Capture the cell that displays the provided text and extract its [X, Y] central coordinate. 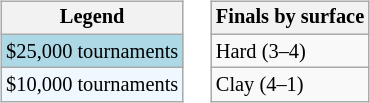
Clay (4–1) [290, 85]
$25,000 tournaments [92, 51]
Finals by surface [290, 18]
Legend [92, 18]
Hard (3–4) [290, 51]
$10,000 tournaments [92, 85]
